Extract the [X, Y] coordinate from the center of the cell holding the provided text.  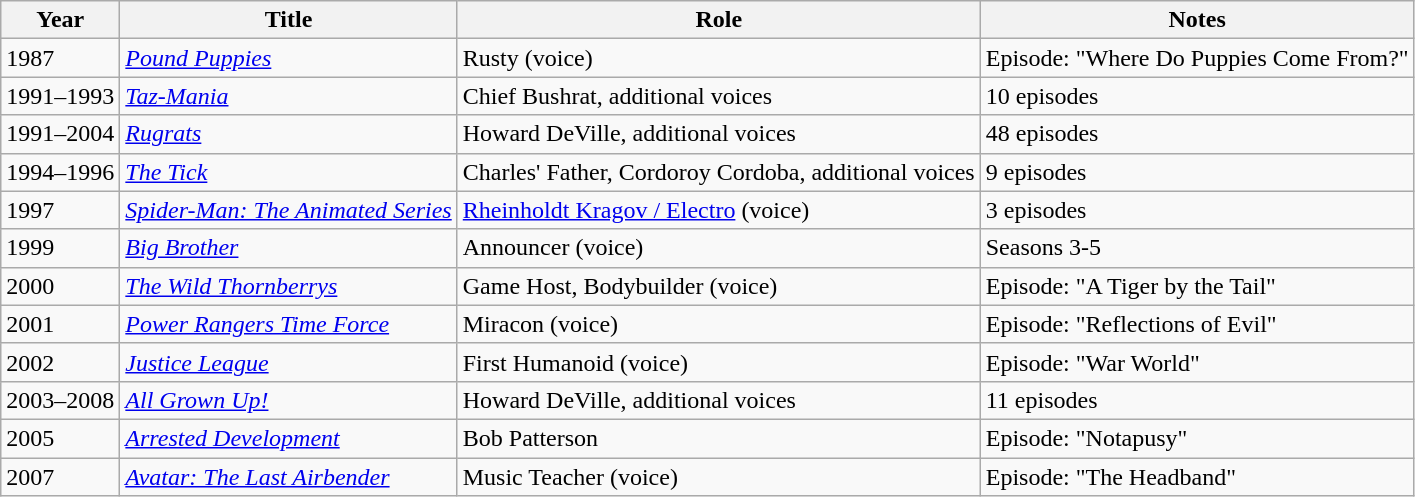
1987 [60, 58]
All Grown Up! [288, 400]
10 episodes [1197, 96]
Year [60, 20]
Arrested Development [288, 438]
Spider-Man: The Animated Series [288, 210]
11 episodes [1197, 400]
1999 [60, 248]
Episode: "Where Do Puppies Come From?" [1197, 58]
Rusty (voice) [718, 58]
Miracon (voice) [718, 324]
Justice League [288, 362]
2007 [60, 477]
1991–2004 [60, 134]
Episode: "The Headband" [1197, 477]
9 episodes [1197, 172]
Title [288, 20]
Charles' Father, Cordoroy Cordoba, additional voices [718, 172]
Announcer (voice) [718, 248]
Notes [1197, 20]
Chief Bushrat, additional voices [718, 96]
2005 [60, 438]
2002 [60, 362]
Big Brother [288, 248]
Rheinholdt Kragov / Electro (voice) [718, 210]
Episode: "Reflections of Evil" [1197, 324]
Episode: "War World" [1197, 362]
The Wild Thornberrys [288, 286]
Seasons 3-5 [1197, 248]
1991–1993 [60, 96]
2003–2008 [60, 400]
2001 [60, 324]
2000 [60, 286]
1997 [60, 210]
Power Rangers Time Force [288, 324]
48 episodes [1197, 134]
Music Teacher (voice) [718, 477]
1994–1996 [60, 172]
Pound Puppies [288, 58]
The Tick [288, 172]
Episode: "Notapusy" [1197, 438]
3 episodes [1197, 210]
Taz-Mania [288, 96]
Rugrats [288, 134]
Episode: "A Tiger by the Tail" [1197, 286]
First Humanoid (voice) [718, 362]
Avatar: The Last Airbender [288, 477]
Game Host, Bodybuilder (voice) [718, 286]
Bob Patterson [718, 438]
Role [718, 20]
